Extract the (x, y) coordinate from the center of the cell holding the provided text.  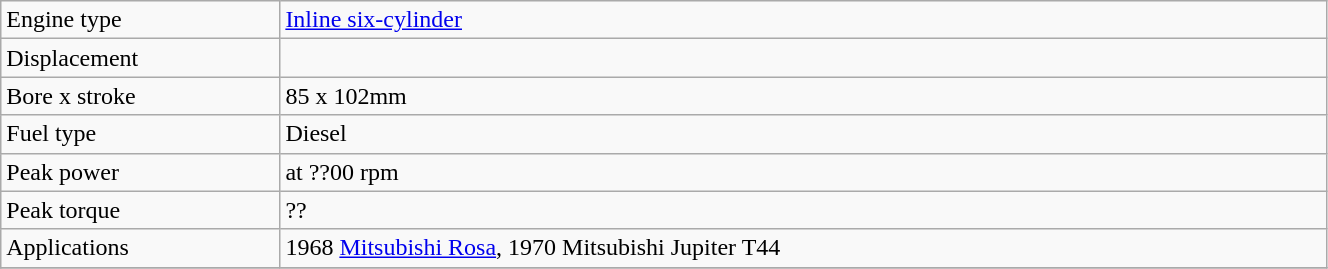
Diesel (804, 134)
?? (804, 210)
Applications (140, 248)
Displacement (140, 58)
at ??00 rpm (804, 172)
Engine type (140, 20)
Bore x stroke (140, 96)
Inline six-cylinder (804, 20)
Peak power (140, 172)
85 x 102mm (804, 96)
Fuel type (140, 134)
Peak torque (140, 210)
1968 Mitsubishi Rosa, 1970 Mitsubishi Jupiter T44 (804, 248)
